Return the (x, y) coordinate for the center point of the cell that contains the specified text.  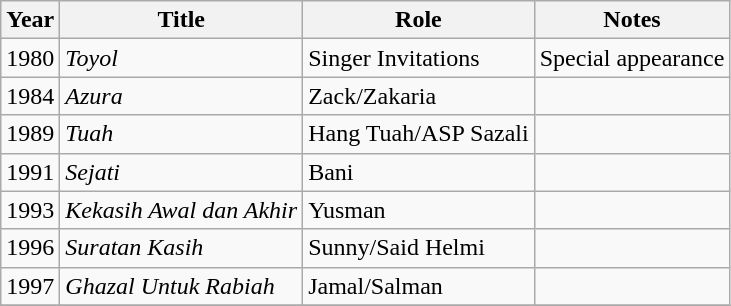
Ghazal Untuk Rabiah (182, 286)
Kekasih Awal dan Akhir (182, 210)
Sunny/Said Helmi (419, 248)
Azura (182, 96)
1991 (30, 172)
1984 (30, 96)
1993 (30, 210)
Special appearance (632, 58)
Hang Tuah/ASP Sazali (419, 134)
Year (30, 20)
Singer Invitations (419, 58)
Sejati (182, 172)
Jamal/Salman (419, 286)
Notes (632, 20)
Title (182, 20)
1997 (30, 286)
Zack/Zakaria (419, 96)
1989 (30, 134)
Role (419, 20)
Suratan Kasih (182, 248)
Toyol (182, 58)
Yusman (419, 210)
1996 (30, 248)
1980 (30, 58)
Bani (419, 172)
Tuah (182, 134)
